Detect which cell encompasses the target text, then output its (X, Y) center coordinate. 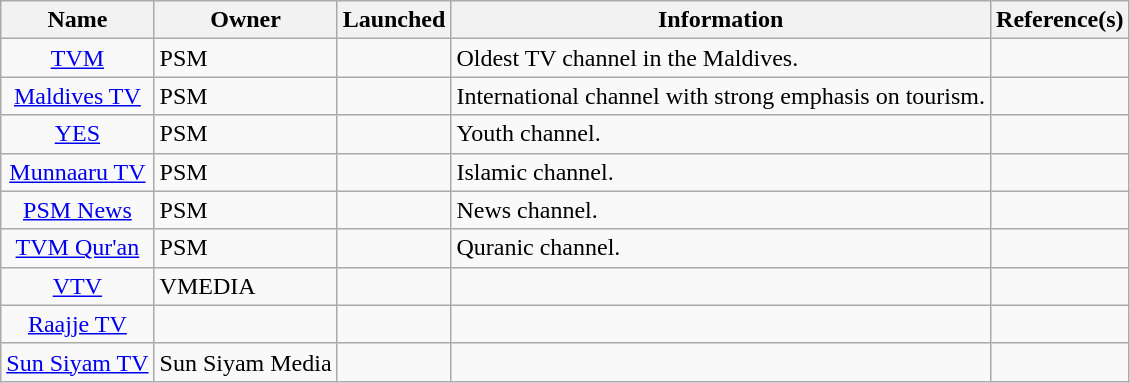
Launched (394, 20)
Information (721, 20)
VMEDIA (246, 286)
Raajje TV (78, 324)
Oldest TV channel in the Maldives. (721, 58)
Quranic channel. (721, 248)
Youth channel. (721, 134)
News channel. (721, 210)
Sun Siyam Media (246, 362)
YES (78, 134)
Owner (246, 20)
Maldives TV (78, 96)
Reference(s) (1060, 20)
Munnaaru TV (78, 172)
PSM News (78, 210)
TVM (78, 58)
TVM Qur'an (78, 248)
Sun Siyam TV (78, 362)
VTV (78, 286)
Islamic channel. (721, 172)
International channel with strong emphasis on tourism. (721, 96)
Name (78, 20)
